Capture the cell that displays the provided text and extract its [X, Y] central coordinate. 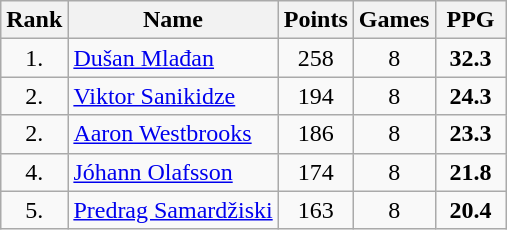
Viktor Sanikidze [173, 96]
21.8 [470, 172]
Games [394, 20]
PPG [470, 20]
194 [316, 96]
20.4 [470, 210]
Predrag Samardžiski [173, 210]
186 [316, 134]
24.3 [470, 96]
163 [316, 210]
174 [316, 172]
4. [34, 172]
1. [34, 58]
Name [173, 20]
23.3 [470, 134]
Dušan Mlađan [173, 58]
32.3 [470, 58]
5. [34, 210]
258 [316, 58]
Points [316, 20]
Rank [34, 20]
Aaron Westbrooks [173, 134]
Jóhann Olafsson [173, 172]
